Capture the cell that displays the provided text and extract its [x, y] central coordinate. 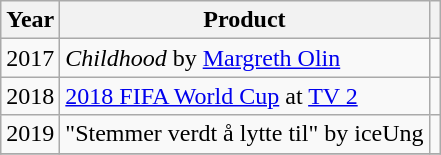
2018 FIFA World Cup at TV 2 [244, 96]
2019 [30, 134]
Year [30, 20]
2017 [30, 58]
2018 [30, 96]
Product [244, 20]
Childhood by Margreth Olin [244, 58]
"Stemmer verdt å lytte til" by iceUng [244, 134]
